For the text-containing cell, return its midpoint in (X, Y) coordinate format. 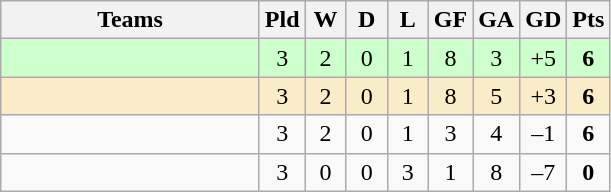
4 (496, 134)
D (366, 20)
GD (544, 20)
+5 (544, 58)
–7 (544, 172)
GF (450, 20)
Pld (282, 20)
L (408, 20)
W (326, 20)
Teams (130, 20)
+3 (544, 96)
GA (496, 20)
5 (496, 96)
Pts (588, 20)
–1 (544, 134)
